Return the (x, y) coordinate for the center point of the cell that contains the specified text.  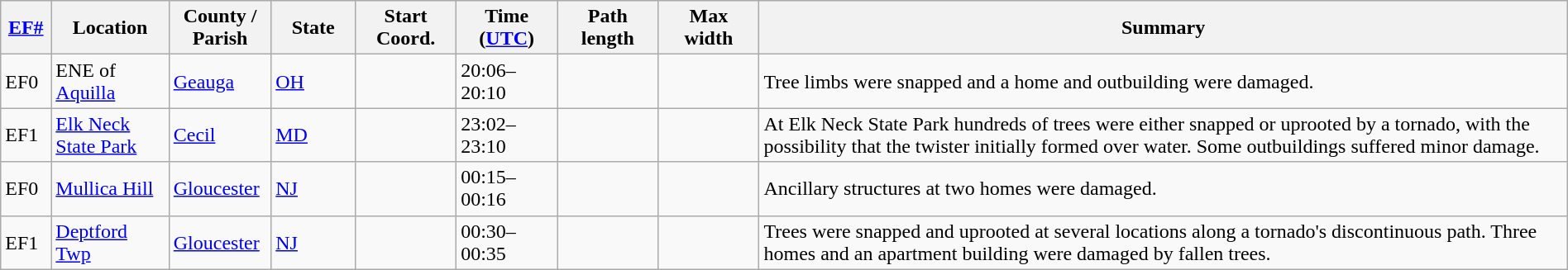
00:30–00:35 (507, 243)
Tree limbs were snapped and a home and outbuilding were damaged. (1163, 81)
MD (313, 135)
Start Coord. (406, 28)
Mullica Hill (110, 188)
Max width (709, 28)
00:15–00:16 (507, 188)
20:06–20:10 (507, 81)
Geauga (220, 81)
EF# (26, 28)
State (313, 28)
ENE of Aquilla (110, 81)
Summary (1163, 28)
Time (UTC) (507, 28)
23:02–23:10 (507, 135)
Deptford Twp (110, 243)
County / Parish (220, 28)
Path length (608, 28)
Elk Neck State Park (110, 135)
OH (313, 81)
Cecil (220, 135)
Ancillary structures at two homes were damaged. (1163, 188)
Location (110, 28)
